Locate the cell with the specified text and output its (x, y) center coordinate. 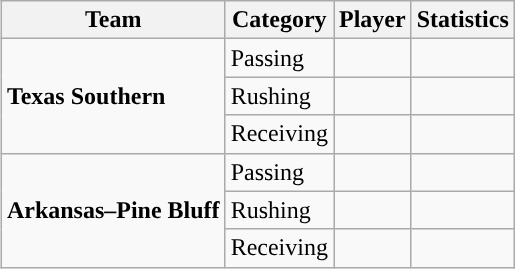
Texas Southern (113, 96)
Arkansas–Pine Bluff (113, 210)
Team (113, 20)
Category (279, 20)
Statistics (462, 20)
Player (373, 20)
